Identify which cell holds the provided text, then report its [x, y] central coordinate. 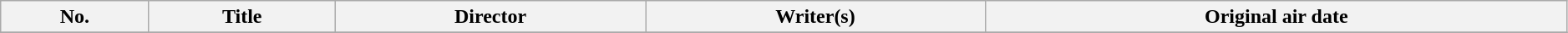
Director [491, 17]
Title [242, 17]
Original air date [1276, 17]
No. [75, 17]
Writer(s) [815, 17]
